Provide the (x, y) coordinate of the cell's center where the given text is located.  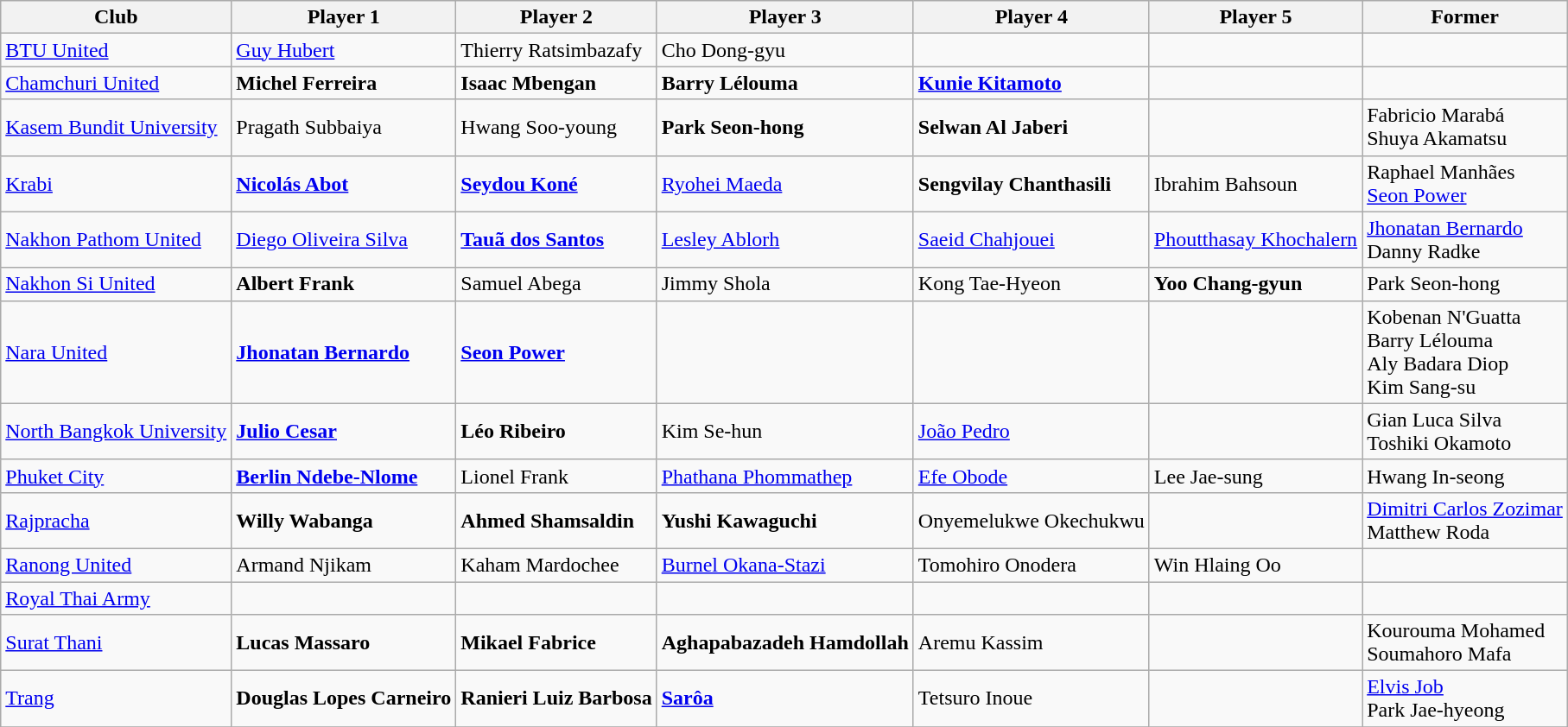
Nara United (116, 352)
Aghapabazadeh Hamdollah (784, 642)
Albert Frank (344, 284)
Barry Lélouma (784, 83)
Ranieri Luiz Barbosa (556, 699)
Lesley Ablorh (784, 240)
João Pedro (1032, 432)
Win Hlaing Oo (1255, 565)
Fabricio Marabá Shuya Akamatsu (1465, 128)
Lionel Frank (556, 476)
Jimmy Shola (784, 284)
Ryohei Maeda (784, 183)
Cho Dong-gyu (784, 50)
Krabi (116, 183)
Diego Oliveira Silva (344, 240)
Sarôa (784, 699)
Burnel Okana-Stazi (784, 565)
Julio Cesar (344, 432)
Phuket City (116, 476)
Kong Tae-Hyeon (1032, 284)
Kaham Mardochee (556, 565)
Selwan Al Jaberi (1032, 128)
Mikael Fabrice (556, 642)
Tetsuro Inoue (1032, 699)
Club (116, 17)
Berlin Ndebe-Nlome (344, 476)
Former (1465, 17)
Seydou Koné (556, 183)
Chamchuri United (116, 83)
Ahmed Shamsaldin (556, 520)
Hwang Soo-young (556, 128)
Yoo Chang-gyun (1255, 284)
Raphael Manhães Seon Power (1465, 183)
Lee Jae-sung (1255, 476)
Gian Luca Silva Toshiki Okamoto (1465, 432)
Player 4 (1032, 17)
Aremu Kassim (1032, 642)
Tauã dos Santos (556, 240)
Kunie Kitamoto (1032, 83)
Phoutthasay Khochalern (1255, 240)
Guy Hubert (344, 50)
Kourouma Mohamed Soumahoro Mafa (1465, 642)
Tomohiro Onodera (1032, 565)
Nakhon Si United (116, 284)
Jhonatan Bernardo (344, 352)
Saeid Chahjouei (1032, 240)
North Bangkok University (116, 432)
Phathana Phommathep (784, 476)
Léo Ribeiro (556, 432)
Seon Power (556, 352)
Hwang In-seong (1465, 476)
Pragath Subbaiya (344, 128)
Trang (116, 699)
BTU United (116, 50)
Lucas Massaro (344, 642)
Player 5 (1255, 17)
Kim Se-hun (784, 432)
Michel Ferreira (344, 83)
Nicolás Abot (344, 183)
Surat Thani (116, 642)
Armand Njikam (344, 565)
Sengvilay Chanthasili (1032, 183)
Elvis Job Park Jae-hyeong (1465, 699)
Rajpracha (116, 520)
Ranong United (116, 565)
Thierry Ratsimbazafy (556, 50)
Jhonatan Bernardo Danny Radke (1465, 240)
Samuel Abega (556, 284)
Kobenan N'Guatta Barry Lélouma Aly Badara Diop Kim Sang-su (1465, 352)
Dimitri Carlos Zozimar Matthew Roda (1465, 520)
Efe Obode (1032, 476)
Player 1 (344, 17)
Yushi Kawaguchi (784, 520)
Player 3 (784, 17)
Onyemelukwe Okechukwu (1032, 520)
Douglas Lopes Carneiro (344, 699)
Kasem Bundit University (116, 128)
Isaac Mbengan (556, 83)
Ibrahim Bahsoun (1255, 183)
Willy Wabanga (344, 520)
Nakhon Pathom United (116, 240)
Royal Thai Army (116, 598)
Player 2 (556, 17)
